Output the (X, Y) coordinate of the center of the cell containing the given text.  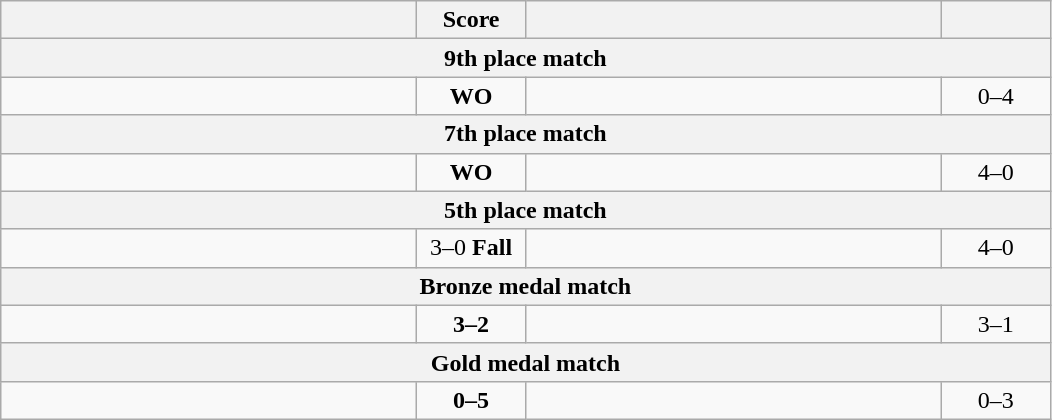
9th place match (526, 58)
3–1 (996, 324)
Bronze medal match (526, 286)
3–0 Fall (472, 248)
5th place match (526, 210)
7th place match (526, 134)
0–4 (996, 96)
Gold medal match (526, 362)
Score (472, 20)
0–3 (996, 400)
0–5 (472, 400)
3–2 (472, 324)
